From the cell containing the given text, extract its center point as [x, y] coordinate. 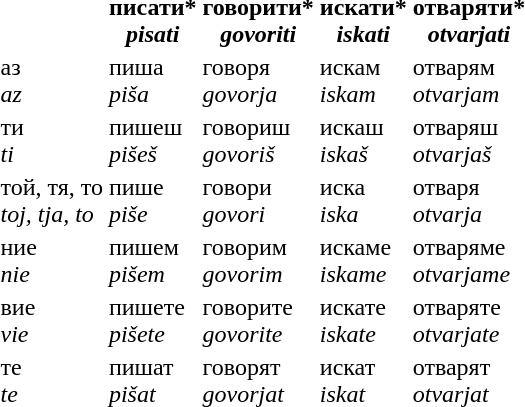
говоримgovorim [258, 260]
говориgovori [258, 200]
пишешpišeš [152, 140]
искам iskam [363, 80]
говоряgovorja [258, 80]
говоришgovoriš [258, 140]
пишеpiše [152, 200]
искашiskaš [363, 140]
искамеiskame [363, 260]
пишетеpišete [152, 320]
пишаpiša [152, 80]
искатеiskate [363, 320]
говоритеgovorite [258, 320]
искаiska [363, 200]
пишемpišem [152, 260]
